Provide the [x, y] coordinate of the cell's center where the given text is located.  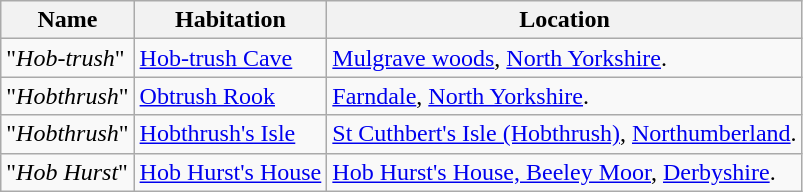
"Hob-trush" [68, 58]
St Cuthbert's Isle (Hobthrush), Northumberland. [564, 134]
Mulgrave woods, North Yorkshire. [564, 58]
Location [564, 20]
Hobthrush's Isle [230, 134]
Name [68, 20]
Hob Hurst's House [230, 172]
"Hob Hurst" [68, 172]
Hob Hurst's House, Beeley Moor, Derbyshire. [564, 172]
Hob-trush Cave [230, 58]
Obtrush Rook [230, 96]
Farndale, North Yorkshire. [564, 96]
Habitation [230, 20]
